Provide the (x, y) coordinate of the cell's center where the given text is located.  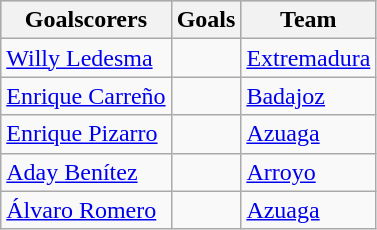
Álvaro Romero (86, 210)
Enrique Pizarro (86, 134)
Enrique Carreño (86, 96)
Arroyo (308, 172)
Aday Benítez (86, 172)
Extremadura (308, 58)
Badajoz (308, 96)
Goals (206, 20)
Goalscorers (86, 20)
Willy Ledesma (86, 58)
Team (308, 20)
